Pinpoint the cell where the given text exists, returning its (X, Y) midpoint coordinate. 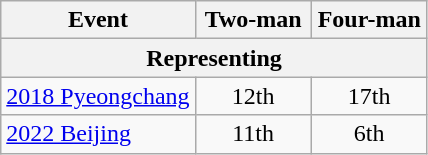
2018 Pyeongchang (98, 96)
Two-man (253, 20)
17th (369, 96)
11th (253, 134)
Event (98, 20)
Four-man (369, 20)
Representing (214, 58)
6th (369, 134)
2022 Beijing (98, 134)
12th (253, 96)
